Determine the [x, y] coordinate at the center of the cell enclosing the given text.  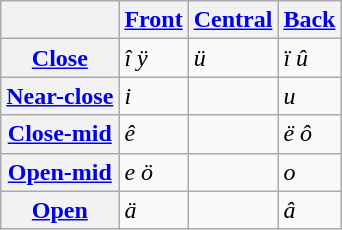
Open [60, 210]
â [310, 210]
ê [154, 134]
e ö [154, 172]
Central [233, 20]
Back [310, 20]
u [310, 96]
o [310, 172]
Close [60, 58]
ï û [310, 58]
î ÿ [154, 58]
ü [233, 58]
ä [154, 210]
Near-close [60, 96]
Close-mid [60, 134]
Front [154, 20]
ë ô [310, 134]
Open-mid [60, 172]
i [154, 96]
